Identify which cell holds the provided text, then report its (X, Y) central coordinate. 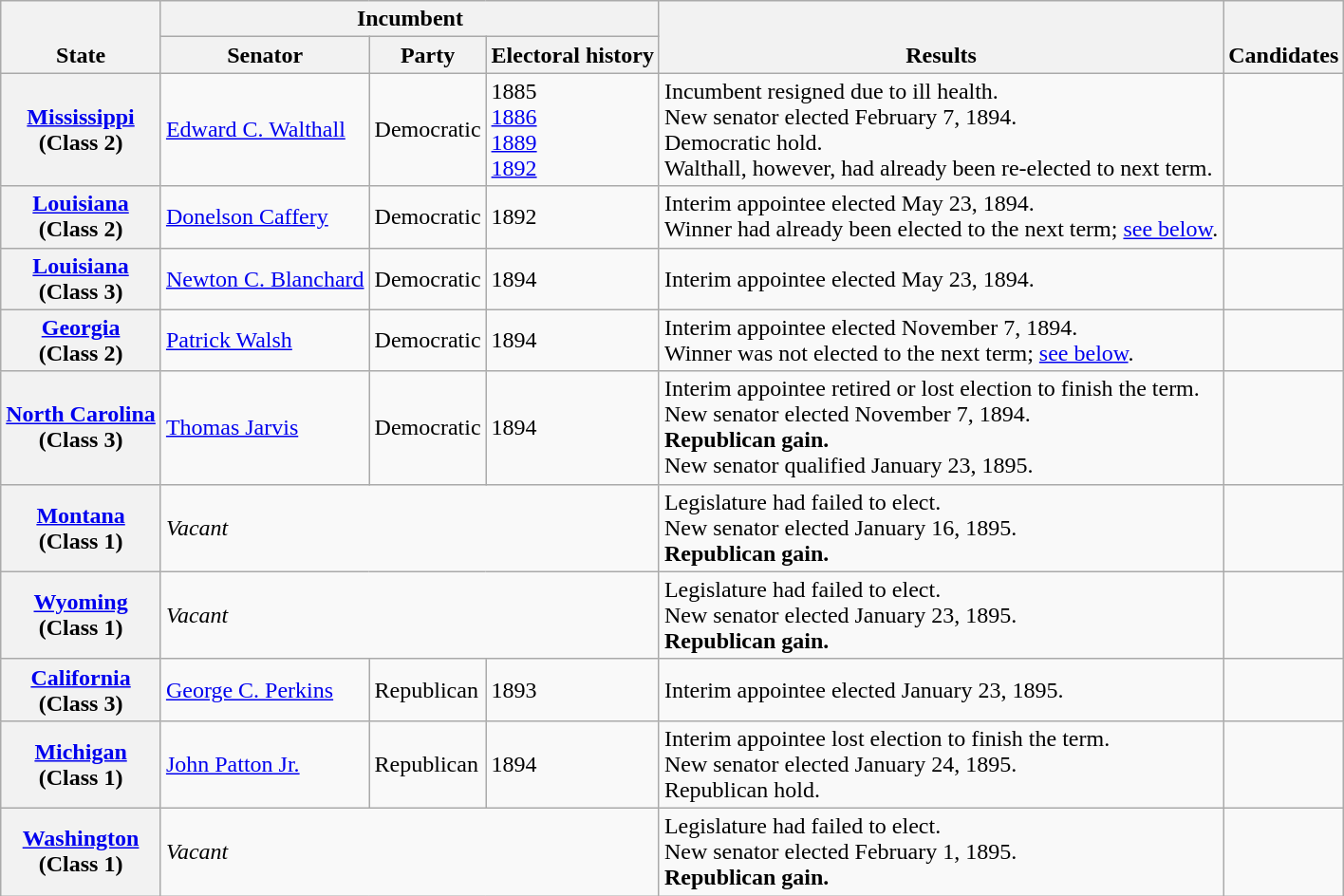
Interim appointee lost election to finish the term.New senator elected January 24, 1895.Republican hold. (941, 764)
Party (427, 55)
State (82, 37)
George C. Perkins (265, 689)
California(Class 3) (82, 689)
Newton C. Blanchard (265, 279)
Donelson Caffery (265, 216)
Interim appointee elected May 23, 1894.Winner had already been elected to the next term; see below. (941, 216)
Interim appointee elected November 7, 1894.Winner was not elected to the next term; see below. (941, 340)
Incumbent (410, 19)
1892 (572, 216)
Interim appointee elected May 23, 1894. (941, 279)
Legislature had failed to elect.New senator elected January 16, 1895.Republican gain. (941, 528)
Louisiana(Class 3) (82, 279)
Wyoming(Class 1) (82, 615)
Montana(Class 1) (82, 528)
Edward C. Walthall (265, 129)
North Carolina(Class 3) (82, 427)
Candidates (1283, 37)
Mississippi(Class 2) (82, 129)
Louisiana(Class 2) (82, 216)
Electoral history (572, 55)
Michigan(Class 1) (82, 764)
Results (941, 37)
Legislature had failed to elect.New senator elected February 1, 1895.Republican gain. (941, 851)
Georgia(Class 2) (82, 340)
Patrick Walsh (265, 340)
Interim appointee elected January 23, 1895. (941, 689)
1893 (572, 689)
Washington(Class 1) (82, 851)
John Patton Jr. (265, 764)
Senator (265, 55)
Legislature had failed to elect.New senator elected January 23, 1895.Republican gain. (941, 615)
Thomas Jarvis (265, 427)
1885 1886 18891892 (572, 129)
